Output the [x, y] coordinate of the center of the cell containing the given text.  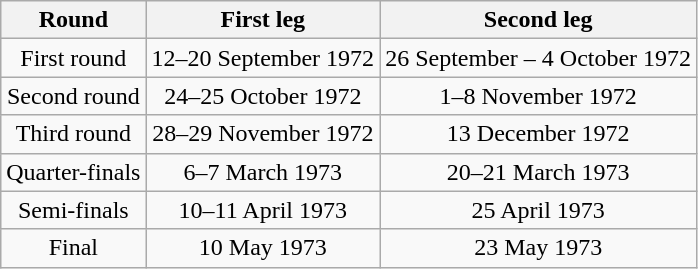
12–20 September 1972 [263, 58]
Semi-finals [74, 210]
Second round [74, 96]
Quarter-finals [74, 172]
20–21 March 1973 [538, 172]
1–8 November 1972 [538, 96]
23 May 1973 [538, 248]
25 April 1973 [538, 210]
28–29 November 1972 [263, 134]
Second leg [538, 20]
Third round [74, 134]
10 May 1973 [263, 248]
Final [74, 248]
10–11 April 1973 [263, 210]
Round [74, 20]
24–25 October 1972 [263, 96]
13 December 1972 [538, 134]
6–7 March 1973 [263, 172]
26 September – 4 October 1972 [538, 58]
First round [74, 58]
First leg [263, 20]
